Extract the [X, Y] coordinate from the center of the cell holding the provided text.  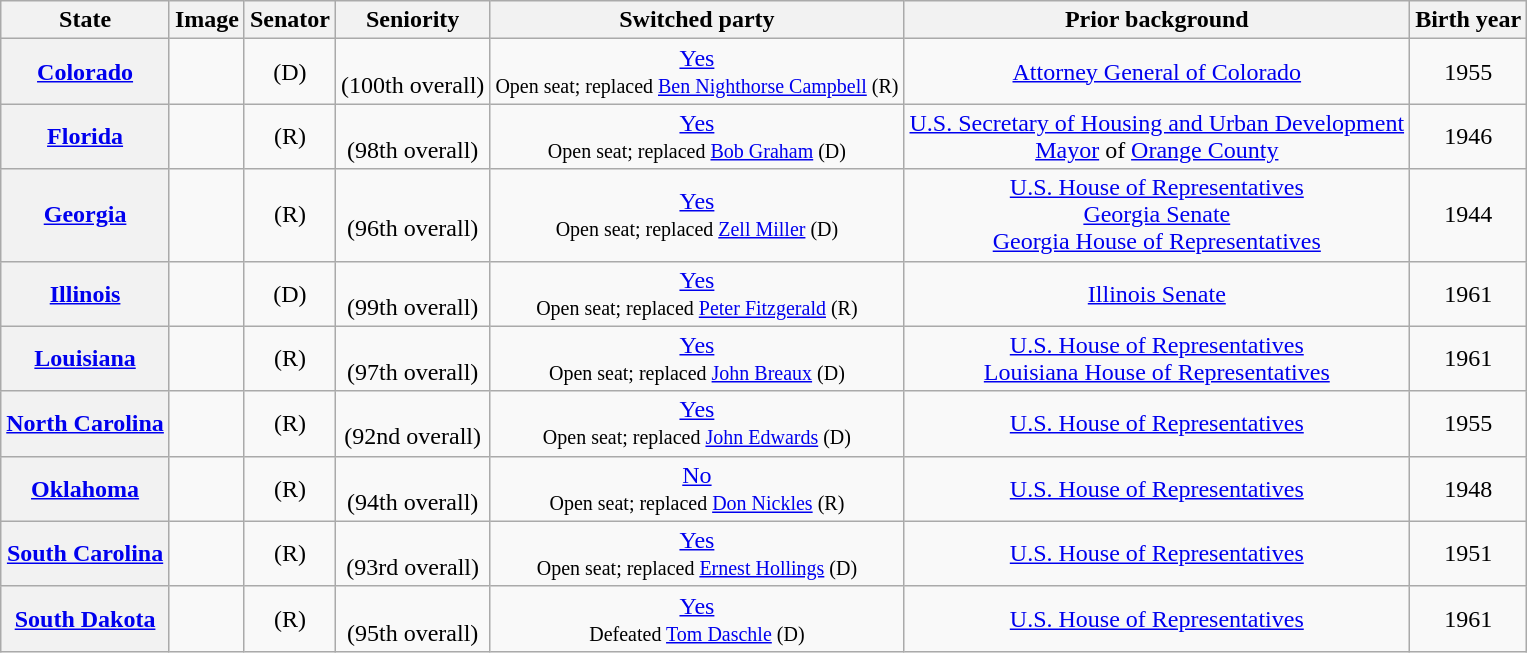
North Carolina [86, 424]
Yes Open seat; replaced Ernest Hollings (D) [697, 554]
1948 [1468, 488]
Florida [86, 136]
State [86, 20]
U.S. Secretary of Housing and Urban DevelopmentMayor of Orange County [1157, 136]
Prior background [1157, 20]
1951 [1468, 554]
(94th overall) [412, 488]
(100th overall) [412, 72]
Georgia [86, 215]
1946 [1468, 136]
Yes Open seat; replaced Bob Graham (D) [697, 136]
Illinois [86, 294]
Attorney General of Colorado [1157, 72]
Yes Defeated Tom Daschle (D) [697, 618]
South Dakota [86, 618]
Senator [290, 20]
Colorado [86, 72]
1944 [1468, 215]
Yes Open seat; replaced John Breaux (D) [697, 358]
(98th overall) [412, 136]
Birth year [1468, 20]
U.S. House of RepresentativesGeorgia SenateGeorgia House of Representatives [1157, 215]
(95th overall) [412, 618]
(93rd overall) [412, 554]
Oklahoma [86, 488]
(96th overall) [412, 215]
U.S. House of RepresentativesLouisiana House of Representatives [1157, 358]
Switched party [697, 20]
Yes Open seat; replaced Zell Miller (D) [697, 215]
Image [206, 20]
No Open seat; replaced Don Nickles (R) [697, 488]
Seniority [412, 20]
(97th overall) [412, 358]
(99th overall) [412, 294]
South Carolina [86, 554]
Yes Open seat; replaced Peter Fitzgerald (R) [697, 294]
Illinois Senate [1157, 294]
(92nd overall) [412, 424]
Yes Open seat; replaced John Edwards (D) [697, 424]
Yes Open seat; replaced Ben Nighthorse Campbell (R) [697, 72]
Louisiana [86, 358]
